Output the [x, y] coordinate of the center of the cell containing the given text.  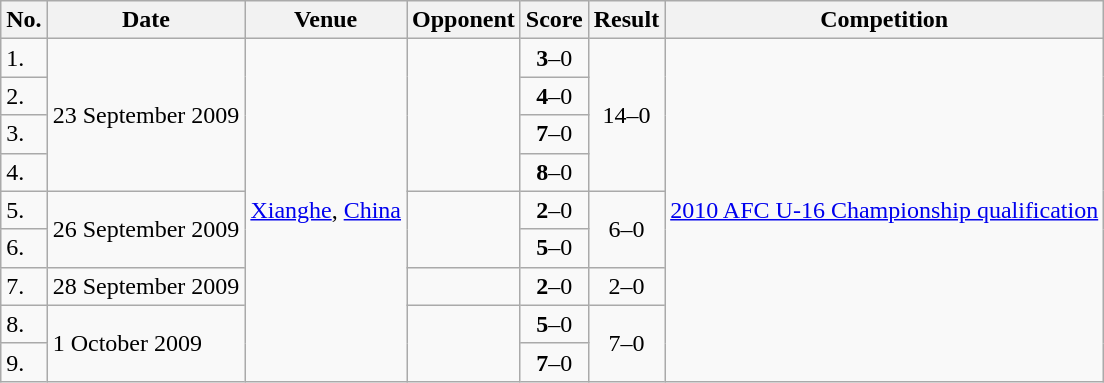
No. [24, 20]
2010 AFC U-16 Championship qualification [884, 210]
Opponent [464, 20]
Score [554, 20]
3–0 [554, 58]
9. [24, 362]
1. [24, 58]
26 September 2009 [146, 229]
2. [24, 96]
6. [24, 248]
3. [24, 134]
8–0 [554, 172]
5. [24, 210]
23 September 2009 [146, 115]
4. [24, 172]
4–0 [554, 96]
14–0 [626, 115]
1 October 2009 [146, 343]
Result [626, 20]
Venue [326, 20]
6–0 [626, 229]
Date [146, 20]
Competition [884, 20]
28 September 2009 [146, 286]
8. [24, 324]
Xianghe, China [326, 210]
7. [24, 286]
